Pinpoint the cell where the given text exists, returning its (X, Y) midpoint coordinate. 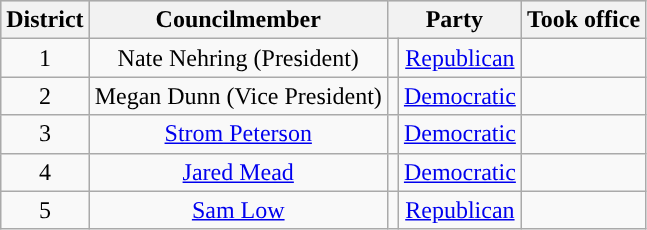
5 (45, 210)
2 (45, 96)
Megan Dunn (Vice President) (238, 96)
Councilmember (238, 20)
District (45, 20)
4 (45, 172)
Strom Peterson (238, 134)
Party (454, 20)
Sam Low (238, 210)
Nate Nehring (President) (238, 58)
1 (45, 58)
3 (45, 134)
Jared Mead (238, 172)
Took office (583, 20)
